Output the [X, Y] coordinate of the center of the cell containing the given text.  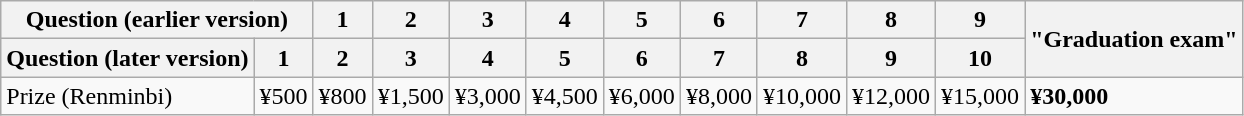
Question (earlier version) [157, 20]
¥10,000 [802, 96]
¥4,500 [564, 96]
¥6,000 [642, 96]
"Graduation exam" [1134, 39]
¥12,000 [892, 96]
¥500 [284, 96]
¥800 [342, 96]
¥1,500 [410, 96]
10 [980, 58]
¥30,000 [1134, 96]
Prize (Renminbi) [128, 96]
¥3,000 [488, 96]
¥8,000 [718, 96]
Question (later version) [128, 58]
¥15,000 [980, 96]
